Determine the (x, y) coordinate at the center of the cell enclosing the given text.  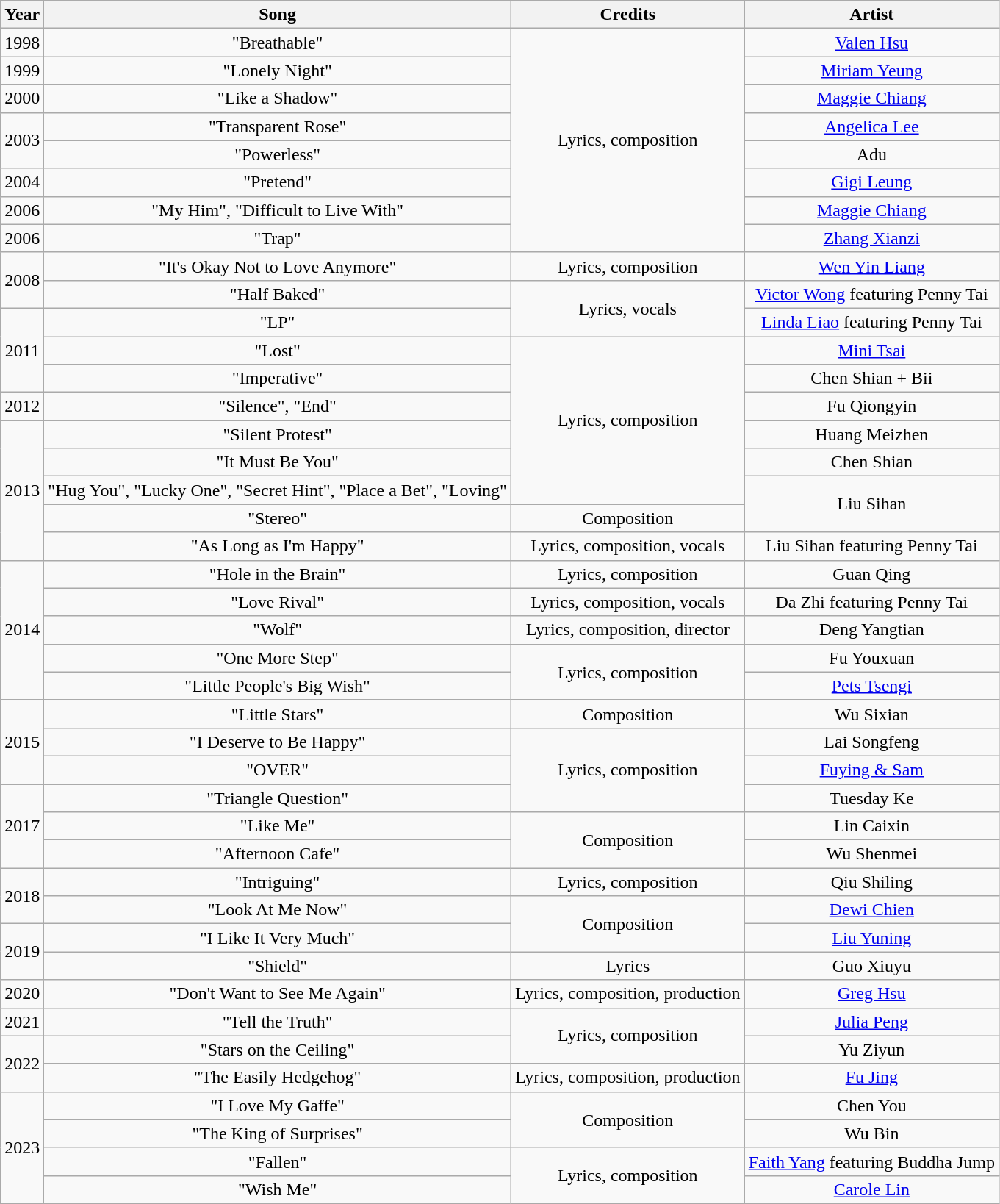
"Like a Shadow" (278, 98)
Angelica Lee (871, 126)
2021 (22, 1022)
Artist (871, 15)
Chen Shian (871, 462)
Gigi Leung (871, 182)
"Intriguing" (278, 882)
2022 (22, 1064)
"Afternoon Cafe" (278, 854)
"Silent Protest" (278, 434)
Song (278, 15)
Huang Meizhen (871, 434)
1998 (22, 43)
Mini Tsai (871, 351)
2014 (22, 630)
"Hug You", "Lucky One", "Secret Hint", "Place a Bet", "Loving" (278, 490)
"Half Baked" (278, 294)
2012 (22, 406)
Liu Sihan (871, 504)
"My Him", "Difficult to Live With" (278, 210)
"Transparent Rose" (278, 126)
"One More Step" (278, 658)
Liu Yuning (871, 938)
Credits (627, 15)
"Little People's Big Wish" (278, 686)
"LP" (278, 322)
Liu Sihan featuring Penny Tai (871, 546)
Wu Shenmei (871, 854)
Julia Peng (871, 1022)
"Look At Me Now" (278, 910)
Wu Sixian (871, 714)
Lin Caixin (871, 826)
2017 (22, 825)
"Little Stars" (278, 714)
Wen Yin Liang (871, 266)
"It's Okay Not to Love Anymore" (278, 266)
2013 (22, 490)
"Stars on the Ceiling" (278, 1050)
"Powerless" (278, 154)
"I Like It Very Much" (278, 938)
Yu Ziyun (871, 1050)
2015 (22, 742)
2020 (22, 994)
"Wolf" (278, 630)
"It Must Be You" (278, 462)
Lyrics (627, 966)
1999 (22, 71)
2000 (22, 98)
"Breathable" (278, 43)
2019 (22, 952)
"I Deserve to Be Happy" (278, 742)
2023 (22, 1147)
"The Easily Hedgehog" (278, 1078)
2011 (22, 350)
Dewi Chien (871, 910)
Fu Jing (871, 1078)
Fu Youxuan (871, 658)
"Stereo" (278, 518)
Valen Hsu (871, 43)
"Triangle Question" (278, 798)
"Don't Want to See Me Again" (278, 994)
Guan Qing (871, 574)
"Lonely Night" (278, 71)
"Hole in the Brain" (278, 574)
"Like Me" (278, 826)
Faith Yang featuring Buddha Jump (871, 1161)
"Fallen" (278, 1161)
Da Zhi featuring Penny Tai (871, 602)
2003 (22, 140)
Year (22, 15)
Chen You (871, 1106)
Lyrics, composition, director (627, 630)
"OVER" (278, 770)
"Tell the Truth" (278, 1022)
Chen Shian + Bii (871, 379)
"Shield" (278, 966)
Fuying & Sam (871, 770)
"Wish Me" (278, 1189)
Lai Songfeng (871, 742)
Zhang Xianzi (871, 238)
Qiu Shiling (871, 882)
"Love Rival" (278, 602)
Carole Lin (871, 1189)
2008 (22, 280)
Adu (871, 154)
Deng Yangtian (871, 630)
Lyrics, vocals (627, 308)
"As Long as I'm Happy" (278, 546)
"Lost" (278, 351)
Guo Xiuyu (871, 966)
"Imperative" (278, 379)
2018 (22, 896)
"Pretend" (278, 182)
Victor Wong featuring Penny Tai (871, 294)
"I Love My Gaffe" (278, 1106)
Tuesday Ke (871, 798)
Fu Qiongyin (871, 406)
Miriam Yeung (871, 71)
"The King of Surprises" (278, 1133)
Wu Bin (871, 1133)
"Silence", "End" (278, 406)
Linda Liao featuring Penny Tai (871, 322)
"Trap" (278, 238)
2004 (22, 182)
Greg Hsu (871, 994)
Pets Tsengi (871, 686)
